For the text-containing cell, return its midpoint in [X, Y] coordinate format. 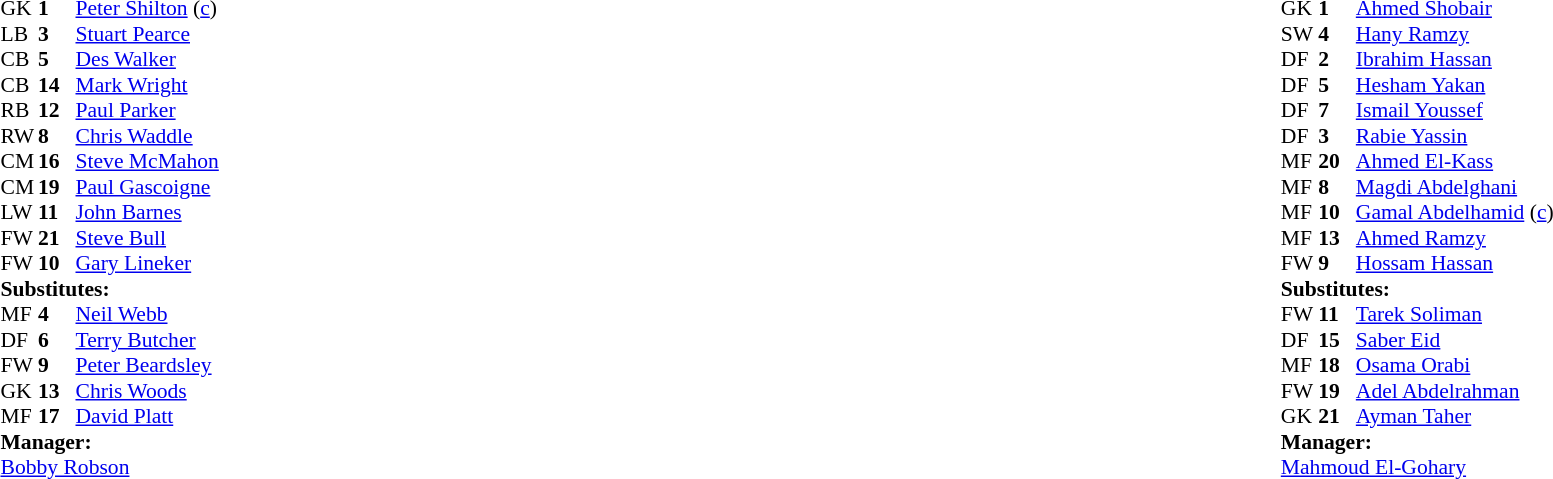
Steve Bull [148, 238]
David Platt [148, 417]
Chris Waddle [148, 136]
Manager: [109, 442]
SW [1300, 34]
Terry Butcher [148, 340]
Steve McMahon [148, 161]
18 [1337, 365]
6 [57, 340]
RW [19, 136]
20 [1337, 161]
Chris Woods [148, 391]
Substitutes: [109, 289]
2 [1337, 59]
Mark Wright [148, 85]
John Barnes [148, 213]
Neil Webb [148, 315]
LB [19, 34]
7 [1337, 111]
15 [1337, 340]
Gary Lineker [148, 263]
14 [57, 85]
Stuart Pearce [148, 34]
12 [57, 111]
Peter Beardsley [148, 365]
LW [19, 213]
16 [57, 161]
Des Walker [148, 59]
17 [57, 417]
RB [19, 111]
Paul Parker [148, 111]
Paul Gascoigne [148, 187]
